Identify which cell holds the provided text, then report its [x, y] central coordinate. 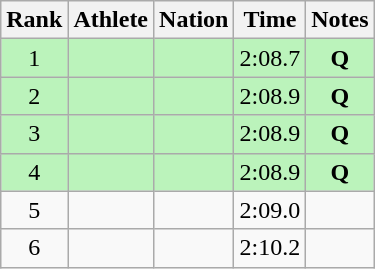
Time [270, 20]
2:08.7 [270, 58]
3 [34, 134]
2:10.2 [270, 248]
Notes [340, 20]
Nation [194, 20]
2 [34, 96]
1 [34, 58]
Athlete [111, 20]
6 [34, 248]
Rank [34, 20]
4 [34, 172]
2:09.0 [270, 210]
5 [34, 210]
